Locate the cell with the specified text and output its (X, Y) center coordinate. 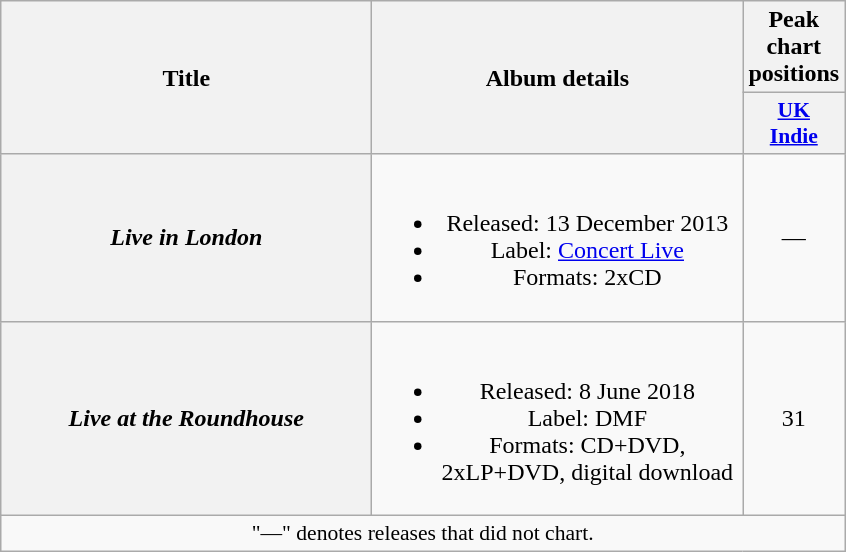
Album details (558, 78)
Released: 13 December 2013Label: Concert LiveFormats: 2xCD (558, 238)
— (794, 238)
Live in London (186, 238)
UKIndie (794, 124)
Title (186, 78)
Released: 8 June 2018Label: DMFFormats: CD+DVD, 2xLP+DVD, digital download (558, 418)
Live at the Roundhouse (186, 418)
31 (794, 418)
"—" denotes releases that did not chart. (423, 533)
Peak chart positions (794, 47)
